Determine the [X, Y] coordinate at the center of the cell enclosing the given text.  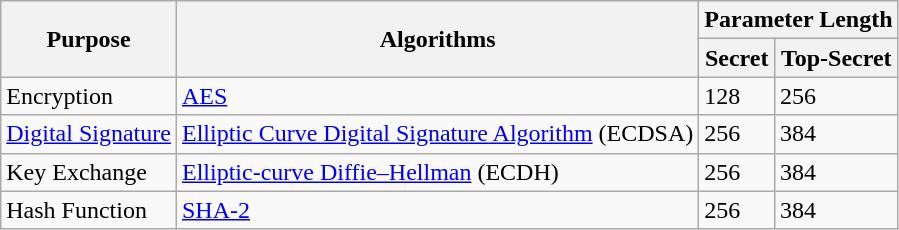
Hash Function [89, 210]
Digital Signature [89, 134]
SHA-2 [437, 210]
Key Exchange [89, 172]
Elliptic-curve Diffie–Hellman (ECDH) [437, 172]
128 [737, 96]
Parameter Length [798, 20]
Algorithms [437, 39]
AES [437, 96]
Top-Secret [836, 58]
Elliptic Curve Digital Signature Algorithm (ECDSA) [437, 134]
Purpose [89, 39]
Secret [737, 58]
Encryption [89, 96]
